Extract the [X, Y] coordinate from the center of the cell holding the provided text.  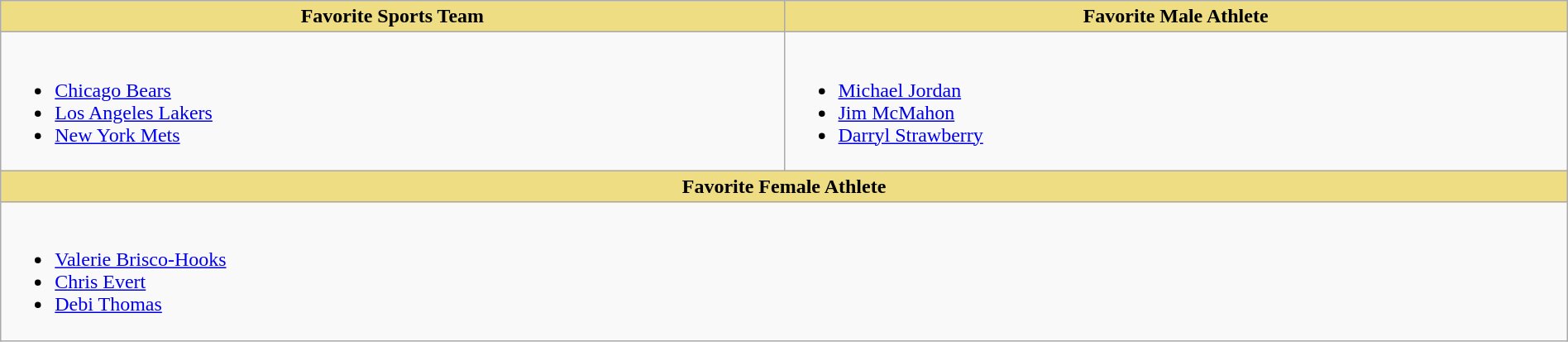
Favorite Female Athlete [784, 186]
Chicago BearsLos Angeles LakersNew York Mets [392, 101]
Michael JordanJim McMahonDarryl Strawberry [1176, 101]
Valerie Brisco-HooksChris EvertDebi Thomas [784, 272]
Favorite Male Athlete [1176, 17]
Favorite Sports Team [392, 17]
